Identify which cell holds the provided text, then report its [X, Y] central coordinate. 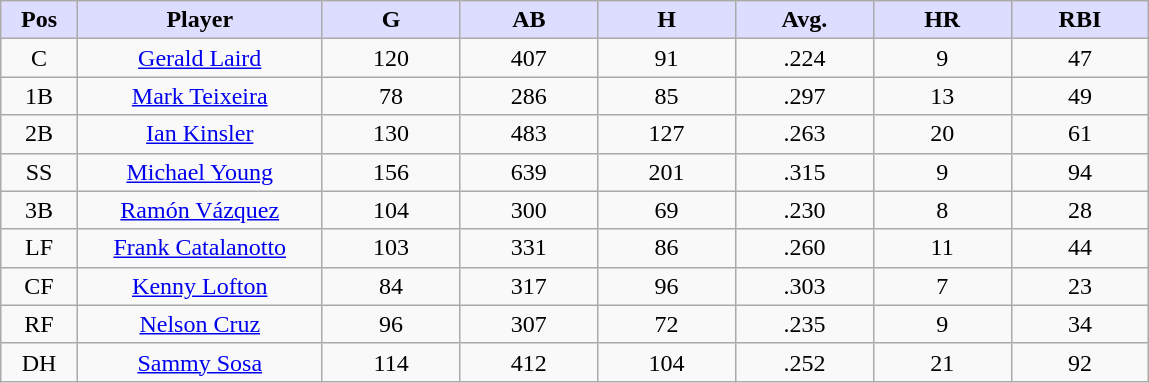
407 [529, 58]
639 [529, 172]
Ramón Vázquez [200, 210]
94 [1080, 172]
Player [200, 20]
LF [40, 248]
331 [529, 248]
Kenny Lofton [200, 286]
CF [40, 286]
Sammy Sosa [200, 362]
156 [391, 172]
21 [942, 362]
RBI [1080, 20]
.235 [804, 324]
49 [1080, 96]
C [40, 58]
85 [667, 96]
AB [529, 20]
412 [529, 362]
286 [529, 96]
91 [667, 58]
G [391, 20]
Mark Teixeira [200, 96]
3B [40, 210]
483 [529, 134]
.315 [804, 172]
Avg. [804, 20]
.224 [804, 58]
2B [40, 134]
Gerald Laird [200, 58]
13 [942, 96]
11 [942, 248]
72 [667, 324]
69 [667, 210]
DH [40, 362]
Pos [40, 20]
.303 [804, 286]
34 [1080, 324]
8 [942, 210]
Michael Young [200, 172]
307 [529, 324]
.263 [804, 134]
.230 [804, 210]
Frank Catalanotto [200, 248]
28 [1080, 210]
44 [1080, 248]
201 [667, 172]
1B [40, 96]
.260 [804, 248]
RF [40, 324]
127 [667, 134]
23 [1080, 286]
130 [391, 134]
7 [942, 286]
84 [391, 286]
114 [391, 362]
300 [529, 210]
HR [942, 20]
Ian Kinsler [200, 134]
.252 [804, 362]
H [667, 20]
92 [1080, 362]
317 [529, 286]
47 [1080, 58]
86 [667, 248]
Nelson Cruz [200, 324]
103 [391, 248]
120 [391, 58]
SS [40, 172]
61 [1080, 134]
78 [391, 96]
.297 [804, 96]
20 [942, 134]
